Capture the cell that displays the provided text and extract its (x, y) central coordinate. 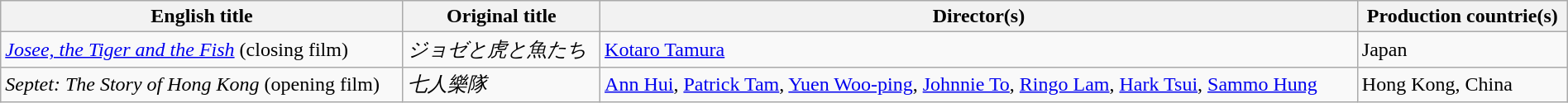
Original title (501, 16)
Japan (1462, 49)
Hong Kong, China (1462, 84)
ジョゼと虎と魚たち (501, 49)
Ann Hui, Patrick Tam, Yuen Woo-ping, Johnnie To, Ringo Lam, Hark Tsui, Sammo Hung (979, 84)
Director(s) (979, 16)
Josee, the Tiger and the Fish (closing film) (202, 49)
七人樂隊 (501, 84)
Production countrie(s) (1462, 16)
Kotaro Tamura (979, 49)
Septet: The Story of Hong Kong (opening film) (202, 84)
English title (202, 16)
